From the cell containing the given text, extract its center point as [x, y] coordinate. 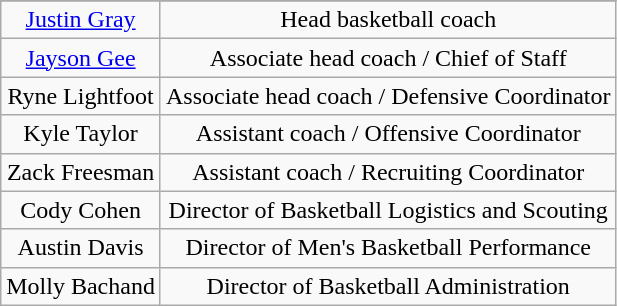
Associate head coach / Defensive Coordinator [388, 96]
Associate head coach / Chief of Staff [388, 58]
Austin Davis [81, 248]
Molly Bachand [81, 286]
Assistant coach / Offensive Coordinator [388, 134]
Jayson Gee [81, 58]
Cody Cohen [81, 210]
Zack Freesman [81, 172]
Kyle Taylor [81, 134]
Assistant coach / Recruiting Coordinator [388, 172]
Head basketball coach [388, 20]
Justin Gray [81, 20]
Ryne Lightfoot [81, 96]
Director of Basketball Administration [388, 286]
Director of Men's Basketball Performance [388, 248]
Director of Basketball Logistics and Scouting [388, 210]
